Determine the (x, y) coordinate at the center of the cell enclosing the given text.  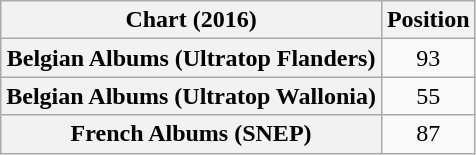
French Albums (SNEP) (192, 134)
Belgian Albums (Ultratop Flanders) (192, 58)
Position (428, 20)
93 (428, 58)
Belgian Albums (Ultratop Wallonia) (192, 96)
55 (428, 96)
87 (428, 134)
Chart (2016) (192, 20)
